Capture the cell that displays the provided text and extract its (X, Y) central coordinate. 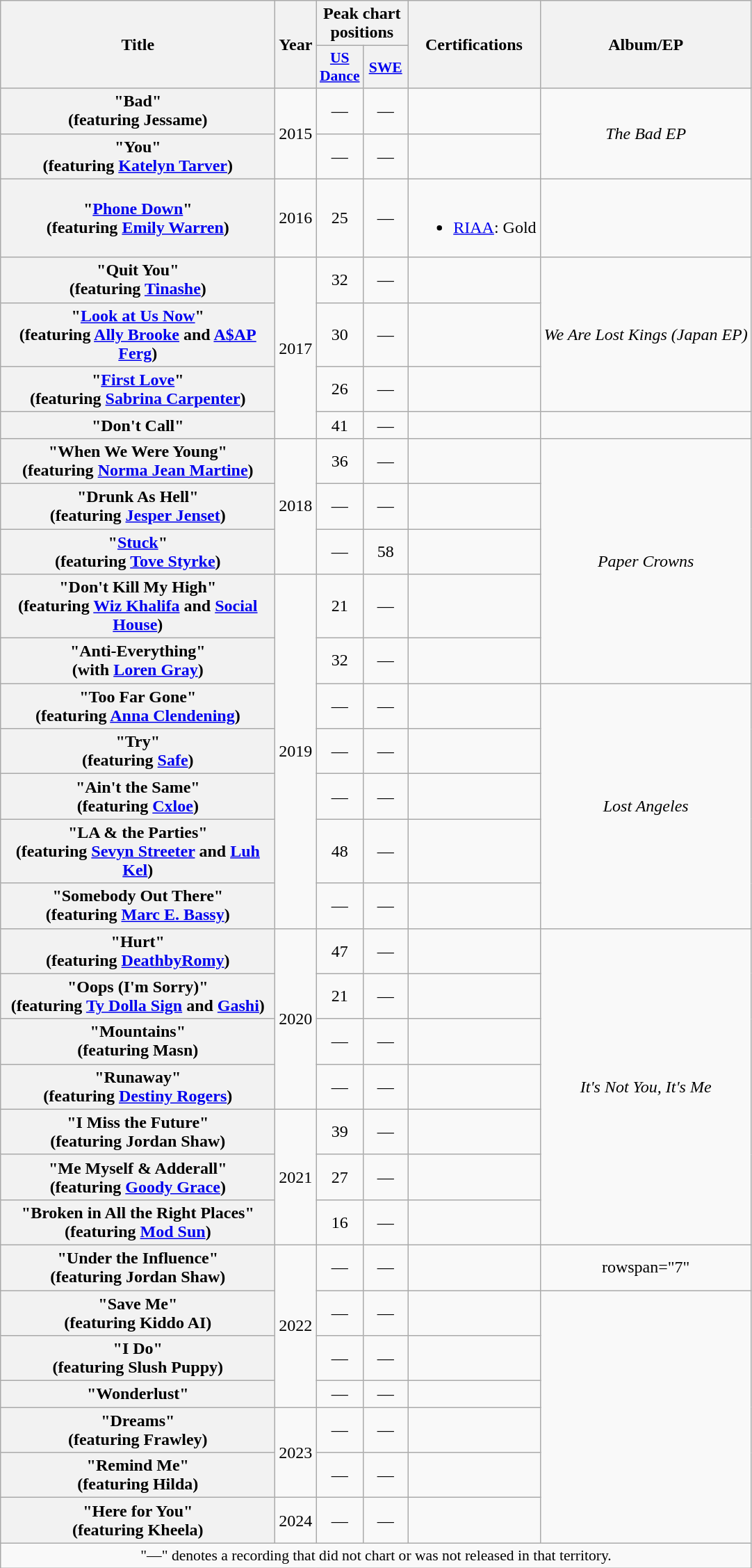
26 (340, 389)
"I Do" (featuring Slush Puppy) (138, 1359)
"First Love"(featuring Sabrina Carpenter) (138, 389)
rowspan="7" (646, 1267)
27 (340, 1177)
36 (340, 460)
USDance (340, 67)
"Remind Me" (featuring Hilda) (138, 1476)
"Look at Us Now"(featuring Ally Brooke and A$AP Ferg) (138, 334)
2015 (296, 134)
Lost Angeles (646, 806)
"Ain't the Same" (featuring Cxloe) (138, 797)
2023 (296, 1453)
2024 (296, 1520)
RIAA: Gold (474, 218)
We Are Lost Kings (Japan EP) (646, 334)
SWE (386, 67)
"Stuck" (featuring Tove Styrke) (138, 551)
"Somebody Out There" (featuring Marc E. Bassy) (138, 905)
"Bad"(featuring Jessame) (138, 111)
"Mountains" (featuring Masn) (138, 1042)
48 (340, 851)
Certifications (474, 45)
30 (340, 334)
Title (138, 45)
"Dreams"(featuring Frawley) (138, 1430)
"Broken in All the Right Places" (featuring Mod Sun) (138, 1222)
"Quit You"(featuring Tinashe) (138, 280)
16 (340, 1222)
"Too Far Gone" (featuring Anna Clendening) (138, 706)
"LA & the Parties" (featuring Sevyn Streeter and Luh Kel) (138, 851)
2019 (296, 751)
"Runaway" (featuring Destiny Rogers) (138, 1086)
58 (386, 551)
"Me Myself & Adderall" (featuring Goody Grace) (138, 1177)
"Anti-Everything" (with Loren Gray) (138, 661)
It's Not You, It's Me (646, 1086)
2016 (296, 218)
47 (340, 951)
2020 (296, 1019)
Peak chart positions (362, 24)
Album/EP (646, 45)
"Don't Kill My High" (featuring Wiz Khalifa and Social House) (138, 606)
The Bad EP (646, 134)
"Under the Influence" (featuring Jordan Shaw) (138, 1267)
2022 (296, 1325)
"Don't Call" (138, 425)
"When We Were Young" (featuring Norma Jean Martine) (138, 460)
Year (296, 45)
2021 (296, 1177)
"Try" (featuring Safe) (138, 751)
2018 (296, 506)
25 (340, 218)
"Drunk As Hell" (featuring Jesper Jenset) (138, 506)
Paper Crowns (646, 560)
"Here for You" (featuring Kheela) (138, 1520)
"Save Me" (featuring Kiddo AI) (138, 1313)
"You"(featuring Katelyn Tarver) (138, 156)
"I Miss the Future"(featuring Jordan Shaw) (138, 1132)
"Hurt" (featuring DeathbyRomy) (138, 951)
"Wonderlust" (138, 1394)
"Oops (I'm Sorry)" (featuring Ty Dolla Sign and Gashi) (138, 996)
41 (340, 425)
39 (340, 1132)
2017 (296, 348)
"Phone Down"(featuring Emily Warren) (138, 218)
"—" denotes a recording that did not chart or was not released in that territory. (377, 1555)
